Identify which cell holds the provided text, then report its (x, y) central coordinate. 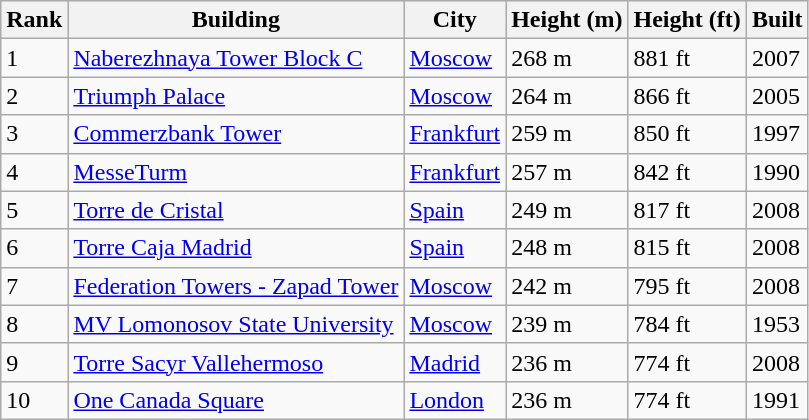
795 ft (687, 286)
Commerzbank Tower (236, 134)
2005 (777, 96)
Madrid (455, 362)
7 (34, 286)
Triumph Palace (236, 96)
Naberezhnaya Tower Block C (236, 58)
257 m (567, 172)
1991 (777, 400)
1997 (777, 134)
242 m (567, 286)
Torre Caja Madrid (236, 248)
Torre de Cristal (236, 210)
268 m (567, 58)
881 ft (687, 58)
1990 (777, 172)
815 ft (687, 248)
10 (34, 400)
817 ft (687, 210)
Rank (34, 20)
9 (34, 362)
Federation Towers - Zapad Tower (236, 286)
8 (34, 324)
MesseTurm (236, 172)
Height (ft) (687, 20)
1953 (777, 324)
MV Lomonosov State University (236, 324)
1 (34, 58)
4 (34, 172)
249 m (567, 210)
One Canada Square (236, 400)
248 m (567, 248)
London (455, 400)
Torre Sacyr Vallehermoso (236, 362)
850 ft (687, 134)
2 (34, 96)
784 ft (687, 324)
5 (34, 210)
2007 (777, 58)
264 m (567, 96)
259 m (567, 134)
842 ft (687, 172)
Building (236, 20)
239 m (567, 324)
Height (m) (567, 20)
Built (777, 20)
866 ft (687, 96)
City (455, 20)
6 (34, 248)
3 (34, 134)
